From the cell containing the given text, extract its center point as (x, y) coordinate. 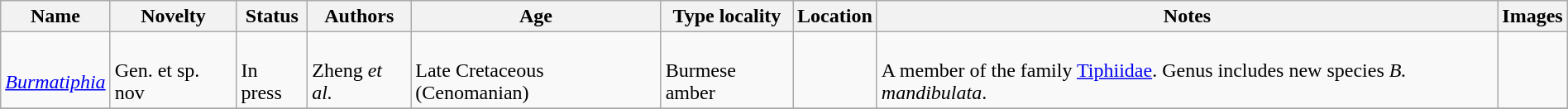
Zheng et al. (359, 70)
Type locality (726, 17)
Status (272, 17)
Notes (1187, 17)
Authors (359, 17)
Late Cretaceous (Cenomanian) (536, 70)
In press (272, 70)
Age (536, 17)
Gen. et sp. nov (174, 70)
Name (55, 17)
Burmese amber (726, 70)
Burmatiphia (55, 70)
Location (835, 17)
Images (1532, 17)
Novelty (174, 17)
A member of the family Tiphiidae. Genus includes new species B. mandibulata. (1187, 70)
